Locate the cell with the specified text and output its (X, Y) center coordinate. 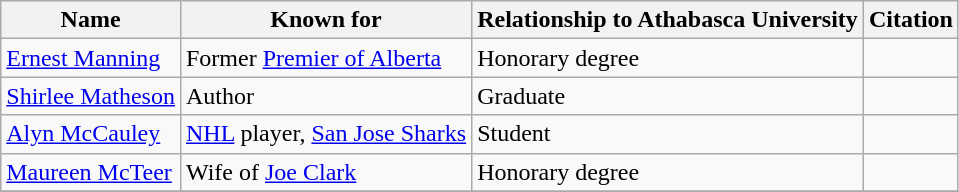
Known for (326, 20)
Author (326, 96)
Former Premier of Alberta (326, 58)
Alyn McCauley (91, 134)
Wife of Joe Clark (326, 172)
Ernest Manning (91, 58)
Student (668, 134)
Maureen McTeer (91, 172)
Shirlee Matheson (91, 96)
Citation (910, 20)
Graduate (668, 96)
Name (91, 20)
NHL player, San Jose Sharks (326, 134)
Relationship to Athabasca University (668, 20)
